Output the [X, Y] coordinate of the center of the cell containing the given text.  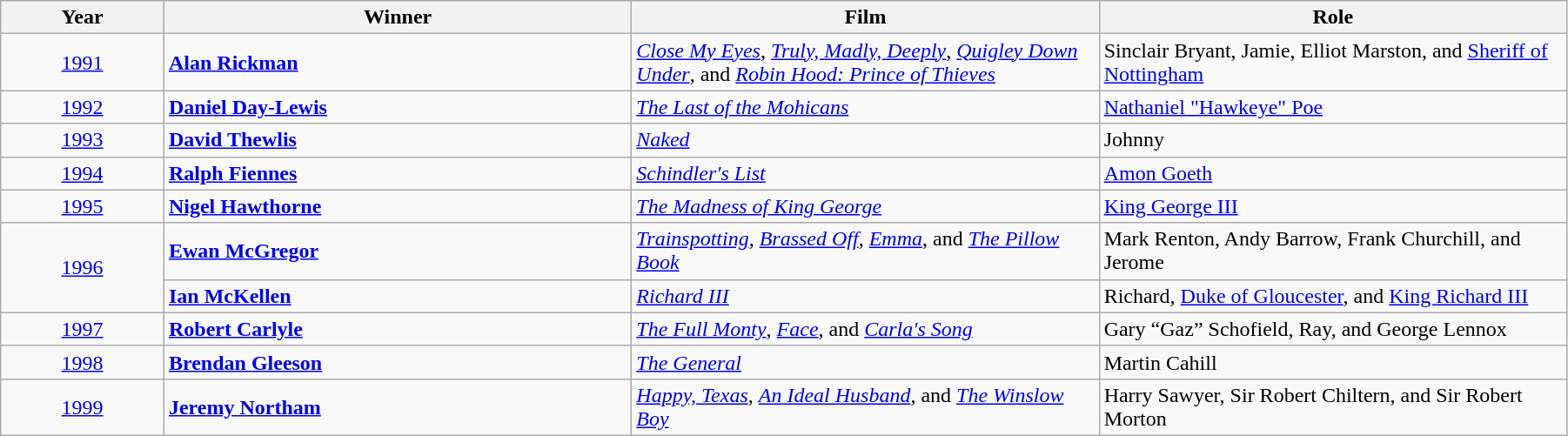
Sinclair Bryant, Jamie, Elliot Marston, and Sheriff of Nottingham [1333, 63]
Robert Carlyle [397, 329]
Close My Eyes, Truly, Madly, Deeply, Quigley Down Under, and Robin Hood: Prince of Thieves [865, 63]
Mark Renton, Andy Barrow, Frank Churchill, and Jerome [1333, 251]
The Full Monty, Face, and Carla's Song [865, 329]
1995 [83, 206]
Nigel Hawthorne [397, 206]
The Last of the Mohicans [865, 107]
Ewan McGregor [397, 251]
Schindler's List [865, 173]
Johnny [1333, 140]
Brendan Gleeson [397, 362]
Nathaniel "Hawkeye" Poe [1333, 107]
1994 [83, 173]
King George III [1333, 206]
Year [83, 17]
The Madness of King George [865, 206]
Richard III [865, 296]
Amon Goeth [1333, 173]
1999 [83, 407]
Winner [397, 17]
Happy, Texas, An Ideal Husband, and The Winslow Boy [865, 407]
1998 [83, 362]
Harry Sawyer, Sir Robert Chiltern, and Sir Robert Morton [1333, 407]
Alan Rickman [397, 63]
Daniel Day-Lewis [397, 107]
Trainspotting, Brassed Off, Emma, and The Pillow Book [865, 251]
Richard, Duke of Gloucester, and King Richard III [1333, 296]
1992 [83, 107]
Jeremy Northam [397, 407]
David Thewlis [397, 140]
Role [1333, 17]
1997 [83, 329]
Ian McKellen [397, 296]
Ralph Fiennes [397, 173]
Gary “Gaz” Schofield, Ray, and George Lennox [1333, 329]
The General [865, 362]
1993 [83, 140]
1991 [83, 63]
Film [865, 17]
Naked [865, 140]
1996 [83, 268]
Martin Cahill [1333, 362]
